Return the [X, Y] coordinate for the center point of the cell that contains the specified text.  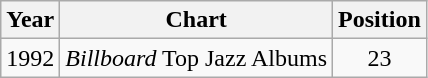
23 [380, 58]
Billboard Top Jazz Albums [196, 58]
Position [380, 20]
Chart [196, 20]
1992 [30, 58]
Year [30, 20]
